Find where the given text appears and provide that cell's center as (x, y) coordinate. 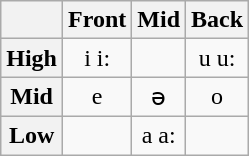
ə (159, 97)
Back (218, 20)
High (32, 58)
u u: (218, 58)
a a: (159, 135)
Low (32, 135)
i i: (98, 58)
o (218, 97)
e (98, 97)
Front (98, 20)
